Search for the cell housing the specified text and yield its (x, y) center coordinate. 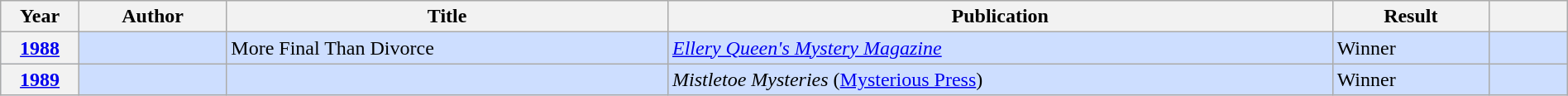
Author (152, 17)
Title (447, 17)
More Final Than Divorce (447, 48)
1989 (40, 79)
Year (40, 17)
Mistletoe Mysteries (Mysterious Press) (1000, 79)
Result (1411, 17)
Publication (1000, 17)
1988 (40, 48)
Ellery Queen's Mystery Magazine (1000, 48)
